Locate the cell with the specified text and output its (X, Y) center coordinate. 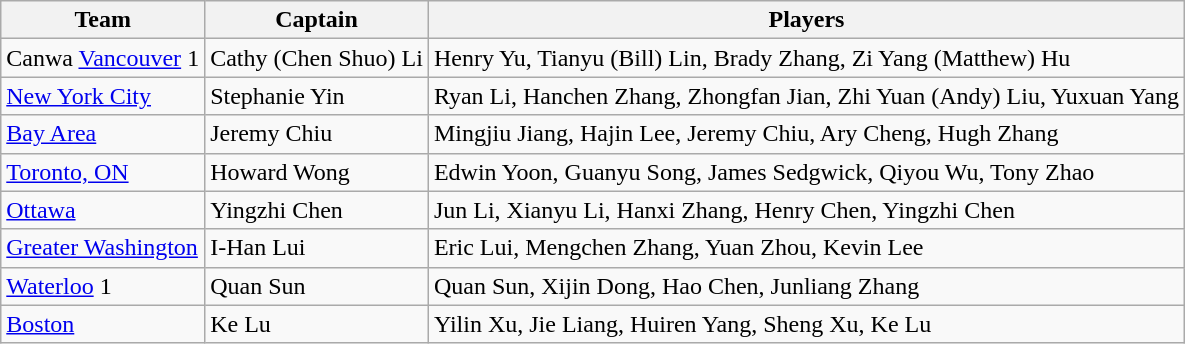
Waterloo 1 (103, 286)
Quan Sun (317, 286)
Mingjiu Jiang, Hajin Lee, Jeremy Chiu, Ary Cheng, Hugh Zhang (806, 134)
Captain (317, 20)
Boston (103, 324)
Yilin Xu, Jie Liang, Huiren Yang, Sheng Xu, Ke Lu (806, 324)
Quan Sun, Xijin Dong, Hao Chen, Junliang Zhang (806, 286)
Ryan Li, Hanchen Zhang, Zhongfan Jian, Zhi Yuan (Andy) Liu, Yuxuan Yang (806, 96)
Yingzhi Chen (317, 210)
Jeremy Chiu (317, 134)
Henry Yu, Tianyu (Bill) Lin, Brady Zhang, Zi Yang (Matthew) Hu (806, 58)
Canwa Vancouver 1 (103, 58)
Players (806, 20)
Bay Area (103, 134)
Ke Lu (317, 324)
Jun Li, Xianyu Li, Hanxi Zhang, Henry Chen, Yingzhi Chen (806, 210)
Team (103, 20)
Eric Lui, Mengchen Zhang, Yuan Zhou, Kevin Lee (806, 248)
I-Han Lui (317, 248)
Toronto, ON (103, 172)
Edwin Yoon, Guanyu Song, James Sedgwick, Qiyou Wu, Tony Zhao (806, 172)
Ottawa (103, 210)
Stephanie Yin (317, 96)
New York City (103, 96)
Howard Wong (317, 172)
Cathy (Chen Shuo) Li (317, 58)
Greater Washington (103, 248)
